Locate the cell with the specified text and output its (x, y) center coordinate. 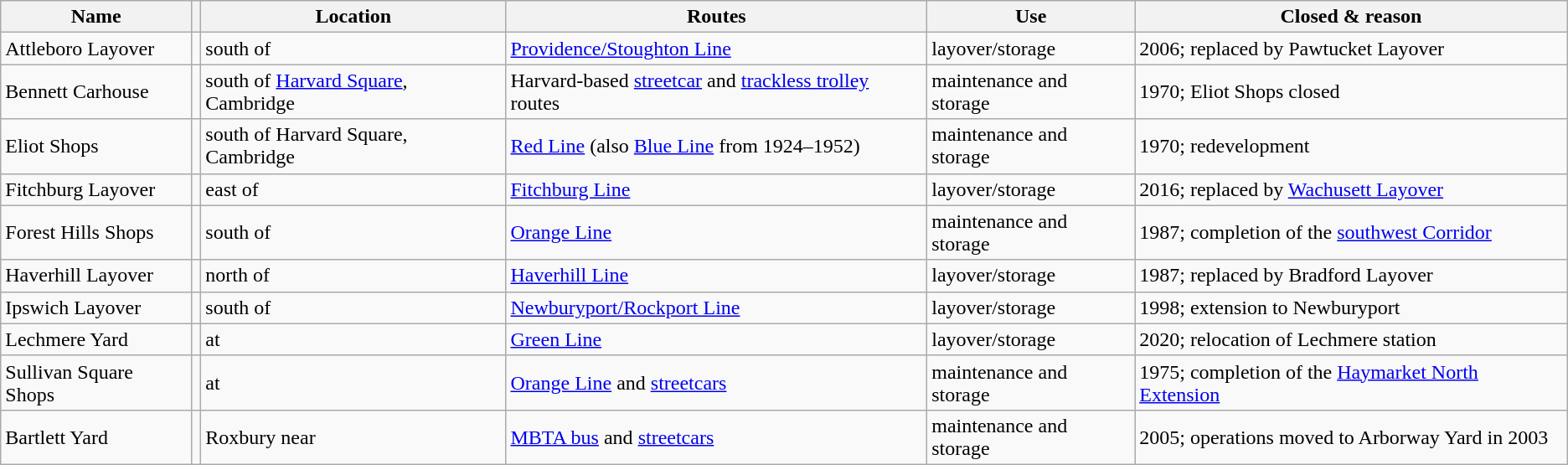
1987; replaced by Bradford Layover (1352, 276)
Providence/Stoughton Line (717, 49)
east of (353, 189)
Bartlett Yard (96, 437)
1970; redevelopment (1352, 146)
1987; completion of the southwest Corridor (1352, 233)
Fitchburg Layover (96, 189)
Lechmere Yard (96, 339)
Attleboro Layover (96, 49)
Haverhill Layover (96, 276)
2006; replaced by Pawtucket Layover (1352, 49)
1970; Eliot Shops closed (1352, 92)
1975; completion of the Haymarket North Extension (1352, 382)
Closed & reason (1352, 17)
MBTA bus and streetcars (717, 437)
2016; replaced by Wachusett Layover (1352, 189)
Location (353, 17)
Use (1031, 17)
Newburyport/Rockport Line (717, 307)
2020; relocation of Lechmere station (1352, 339)
2005; operations moved to Arborway Yard in 2003 (1352, 437)
Red Line (also Blue Line from 1924–1952) (717, 146)
north of (353, 276)
Orange Line and streetcars (717, 382)
1998; extension to Newburyport (1352, 307)
Green Line (717, 339)
Sullivan Square Shops (96, 382)
Harvard-based streetcar and trackless trolley routes (717, 92)
Orange Line (717, 233)
Name (96, 17)
Ipswich Layover (96, 307)
Fitchburg Line (717, 189)
Roxbury near (353, 437)
Eliot Shops (96, 146)
Routes (717, 17)
Forest Hills Shops (96, 233)
Bennett Carhouse (96, 92)
Haverhill Line (717, 276)
